Search for the cell housing the specified text and yield its (X, Y) center coordinate. 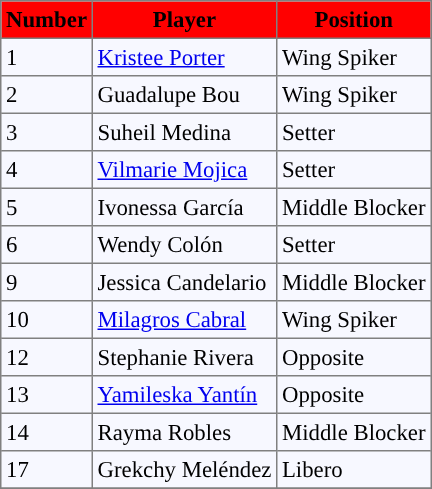
Rayma Robles (184, 432)
1 (47, 57)
Vilmarie Mojica (184, 170)
Wendy Colón (184, 245)
17 (47, 470)
2 (47, 95)
Jessica Candelario (184, 282)
5 (47, 207)
10 (47, 320)
9 (47, 282)
Number (47, 20)
14 (47, 432)
13 (47, 395)
Position (354, 20)
4 (47, 170)
3 (47, 132)
12 (47, 357)
Guadalupe Bou (184, 95)
Kristee Porter (184, 57)
Libero (354, 470)
Milagros Cabral (184, 320)
Ivonessa García (184, 207)
Yamileska Yantín (184, 395)
6 (47, 245)
Stephanie Rivera (184, 357)
Grekchy Meléndez (184, 470)
Player (184, 20)
Suheil Medina (184, 132)
